Return (x, y) of the center of cell containing provided text 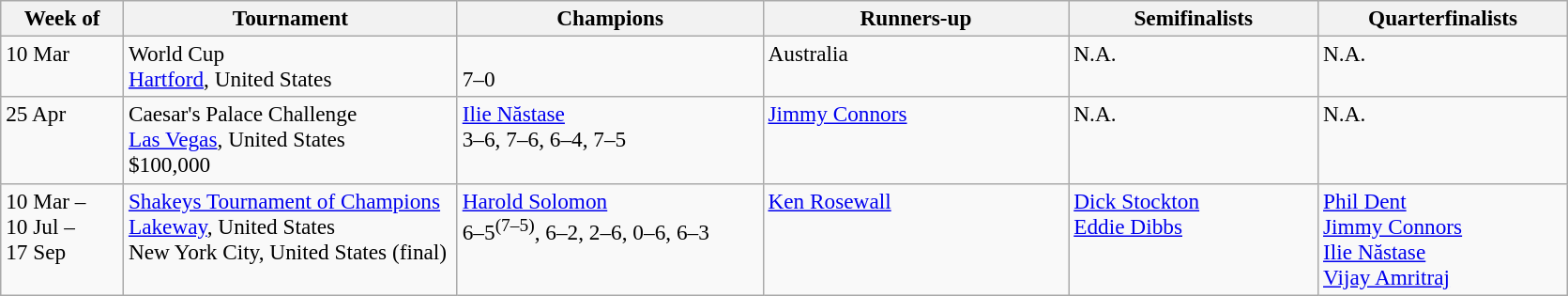
Ken Rosewall (916, 239)
Week of (62, 18)
Jimmy Connors (916, 140)
Shakeys Tournament of Champions Lakeway, United States New York City, United States (final) (291, 239)
10 Mar – 10 Jul – 17 Sep (62, 239)
7–0 (610, 66)
Harold Solomon6–5(7–5), 6–2, 2–6, 0–6, 6–3 (610, 239)
Runners-up (916, 18)
Dick Stockton Eddie Dibbs (1194, 239)
Tournament (291, 18)
25 Apr (62, 140)
Caesar's Palace ChallengeLas Vegas, United States $100,000 (291, 140)
Phil Dent Jimmy Connors Ilie Năstase Vijay Amritraj (1443, 239)
Champions (610, 18)
World Cup Hartford, United States (291, 66)
Quarterfinalists (1443, 18)
Semifinalists (1194, 18)
Australia (916, 66)
Ilie Năstase3–6, 7–6, 6–4, 7–5 (610, 140)
10 Mar (62, 66)
